Scan for the cell matching the given text and deliver its (x, y) coordinate at center. 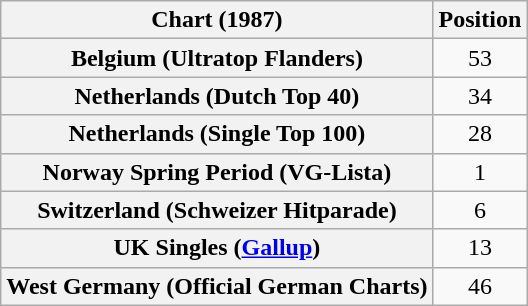
UK Singles (Gallup) (217, 248)
Position (480, 20)
Belgium (Ultratop Flanders) (217, 58)
13 (480, 248)
Switzerland (Schweizer Hitparade) (217, 210)
28 (480, 134)
1 (480, 172)
Norway Spring Period (VG-Lista) (217, 172)
Netherlands (Dutch Top 40) (217, 96)
Chart (1987) (217, 20)
Netherlands (Single Top 100) (217, 134)
6 (480, 210)
West Germany (Official German Charts) (217, 286)
46 (480, 286)
53 (480, 58)
34 (480, 96)
